For the text-containing cell, return its midpoint in (x, y) coordinate format. 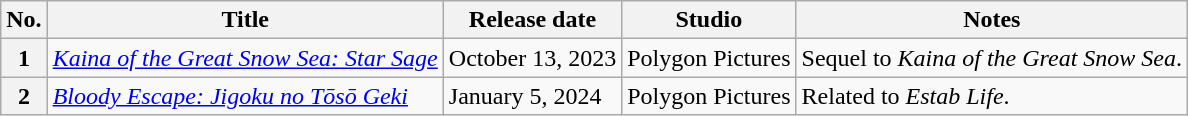
Related to Estab Life. (992, 96)
Title (245, 20)
Kaina of the Great Snow Sea: Star Sage (245, 58)
October 13, 2023 (532, 58)
Release date (532, 20)
No. (24, 20)
2 (24, 96)
January 5, 2024 (532, 96)
1 (24, 58)
Studio (709, 20)
Bloody Escape: Jigoku no Tōsō Geki (245, 96)
Notes (992, 20)
Sequel to Kaina of the Great Snow Sea. (992, 58)
